Extract the (X, Y) coordinate from the center of the cell holding the provided text.  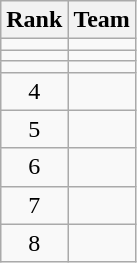
5 (34, 129)
7 (34, 205)
8 (34, 243)
Rank (34, 20)
4 (34, 91)
6 (34, 167)
Team (102, 20)
